Pinpoint the cell where the given text exists, returning its (x, y) midpoint coordinate. 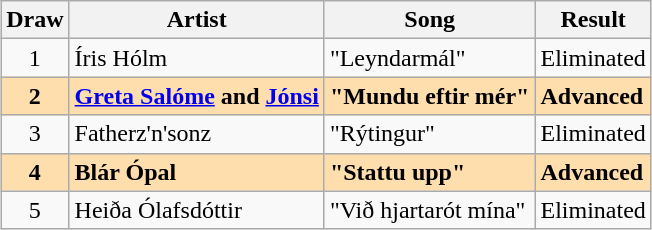
Blár Ópal (196, 172)
Result (593, 20)
2 (35, 96)
Greta Salóme and Jónsi (196, 96)
5 (35, 210)
3 (35, 134)
"Stattu upp" (430, 172)
Fatherz'n'sonz (196, 134)
Draw (35, 20)
4 (35, 172)
"Leyndarmál" (430, 58)
Heiða Ólafsdóttir (196, 210)
Íris Hólm (196, 58)
1 (35, 58)
Song (430, 20)
"Rýtingur" (430, 134)
"Við hjartarót mína" (430, 210)
"Mundu eftir mér" (430, 96)
Artist (196, 20)
